For the text-containing cell, return its midpoint in [x, y] coordinate format. 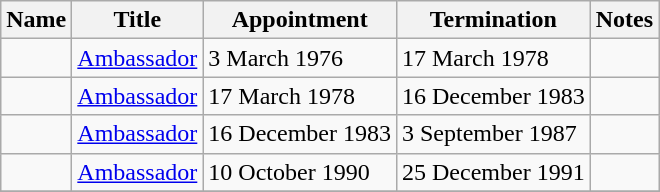
Appointment [300, 20]
Termination [493, 20]
3 September 1987 [493, 134]
10 October 1990 [300, 172]
25 December 1991 [493, 172]
Title [138, 20]
Name [36, 20]
3 March 1976 [300, 58]
Notes [624, 20]
